Determine the (x, y) coordinate at the center of the cell enclosing the given text.  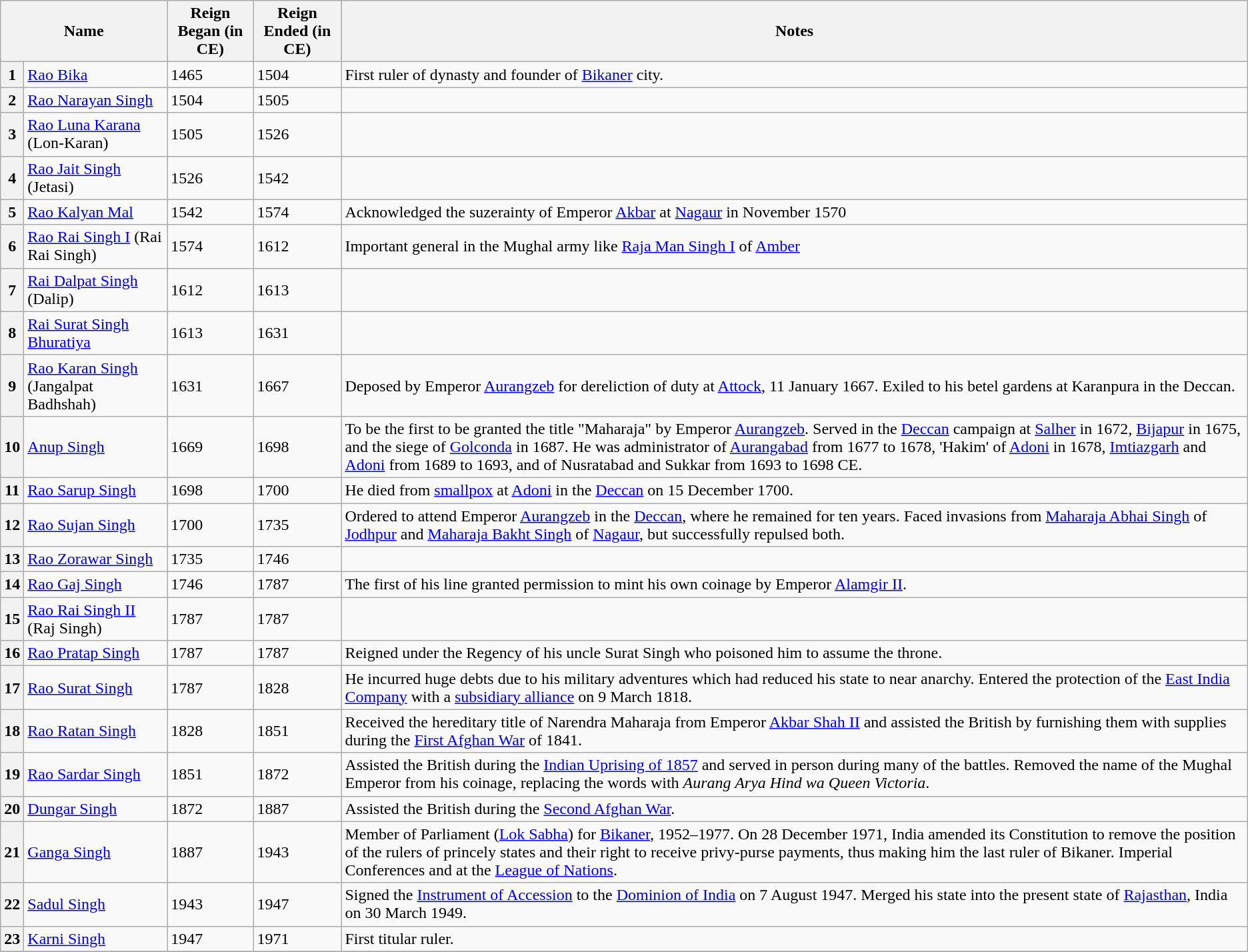
Rao Pratap Singh (96, 653)
Sadul Singh (96, 904)
14 (12, 585)
Rao Bika (96, 75)
Assisted the British during the Second Afghan War. (795, 809)
Rao Luna Karana (Lon-Karan) (96, 135)
1465 (211, 75)
1667 (297, 385)
8 (12, 333)
Rai Surat Singh Bhuratiya (96, 333)
Important general in the Mughal army like Raja Man Singh I of Amber (795, 247)
Karni Singh (96, 939)
16 (12, 653)
He died from smallpox at Adoni in the Deccan on 15 December 1700. (795, 490)
Deposed by Emperor Aurangzeb for dereliction of duty at Attock, 11 January 1667. Exiled to his betel gardens at Karanpura in the Deccan. (795, 385)
1 (12, 75)
Rao Sardar Singh (96, 775)
15 (12, 619)
1669 (211, 447)
Rao Rai Singh I (Rai Rai Singh) (96, 247)
Rao Zorawar Singh (96, 559)
Rao Karan Singh (Jangalpat Badhshah) (96, 385)
Reign Began (in CE) (211, 31)
Rao Gaj Singh (96, 585)
4 (12, 177)
18 (12, 731)
Notes (795, 31)
6 (12, 247)
10 (12, 447)
First ruler of dynasty and founder of Bikaner city. (795, 75)
Reigned under the Regency of his uncle Surat Singh who poisoned him to assume the throne. (795, 653)
Rao Jait Singh (Jetasi) (96, 177)
Rao Kalyan Mal (96, 212)
23 (12, 939)
Anup Singh (96, 447)
13 (12, 559)
19 (12, 775)
20 (12, 809)
3 (12, 135)
Name (84, 31)
12 (12, 524)
5 (12, 212)
Rai Dalpat Singh (Dalip) (96, 289)
Ganga Singh (96, 852)
Rao Sujan Singh (96, 524)
2 (12, 100)
Rao Surat Singh (96, 688)
9 (12, 385)
Rao Sarup Singh (96, 490)
Dungar Singh (96, 809)
Rao Ratan Singh (96, 731)
1971 (297, 939)
Acknowledged the suzerainty of Emperor Akbar at Nagaur in November 1570 (795, 212)
Reign Ended (in CE) (297, 31)
The first of his line granted permission to mint his own coinage by Emperor Alamgir II. (795, 585)
22 (12, 904)
21 (12, 852)
11 (12, 490)
17 (12, 688)
7 (12, 289)
Rao Rai Singh II (Raj Singh) (96, 619)
First titular ruler. (795, 939)
Rao Narayan Singh (96, 100)
